Determine the (X, Y) coordinate at the center of the cell enclosing the given text.  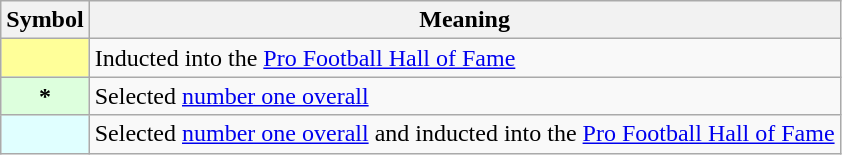
Selected number one overall (464, 96)
Selected number one overall and inducted into the Pro Football Hall of Fame (464, 134)
Symbol (45, 20)
Inducted into the Pro Football Hall of Fame (464, 58)
* (45, 96)
Meaning (464, 20)
